Return (X, Y) of the center of cell containing provided text 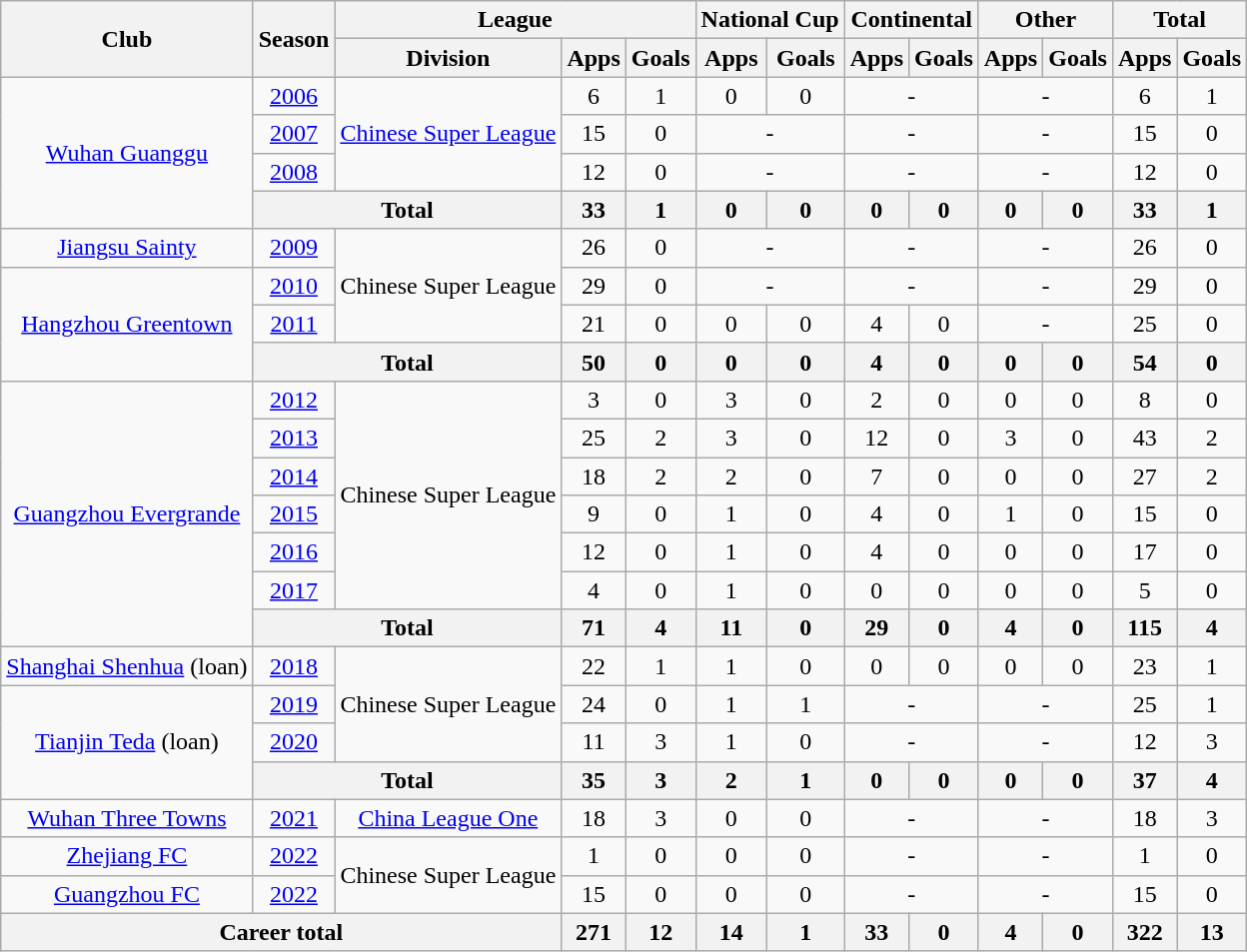
23 (1144, 666)
71 (594, 628)
China League One (448, 818)
115 (1144, 628)
35 (594, 780)
2016 (294, 552)
Career total (282, 932)
2008 (294, 172)
21 (594, 324)
2010 (294, 286)
22 (594, 666)
Hangzhou Greentown (127, 324)
Tianjin Teda (loan) (127, 742)
2014 (294, 476)
43 (1144, 438)
2009 (294, 248)
Guangzhou Evergrande (127, 513)
2015 (294, 514)
24 (594, 704)
Zhejiang FC (127, 856)
2017 (294, 590)
2012 (294, 400)
2018 (294, 666)
Continental (911, 20)
9 (594, 514)
17 (1144, 552)
National Cup (769, 20)
Season (294, 39)
27 (1144, 476)
2021 (294, 818)
37 (1144, 780)
2006 (294, 96)
Wuhan Three Towns (127, 818)
14 (731, 932)
7 (876, 476)
322 (1144, 932)
2020 (294, 742)
Other (1045, 20)
Shanghai Shenhua (loan) (127, 666)
2007 (294, 134)
13 (1212, 932)
271 (594, 932)
Club (127, 39)
8 (1144, 400)
Wuhan Guanggu (127, 153)
50 (594, 362)
2019 (294, 704)
League (516, 20)
5 (1144, 590)
2011 (294, 324)
54 (1144, 362)
Division (448, 58)
Jiangsu Sainty (127, 248)
Guangzhou FC (127, 894)
2013 (294, 438)
